Pinpoint the cell where the given text exists, returning its [X, Y] midpoint coordinate. 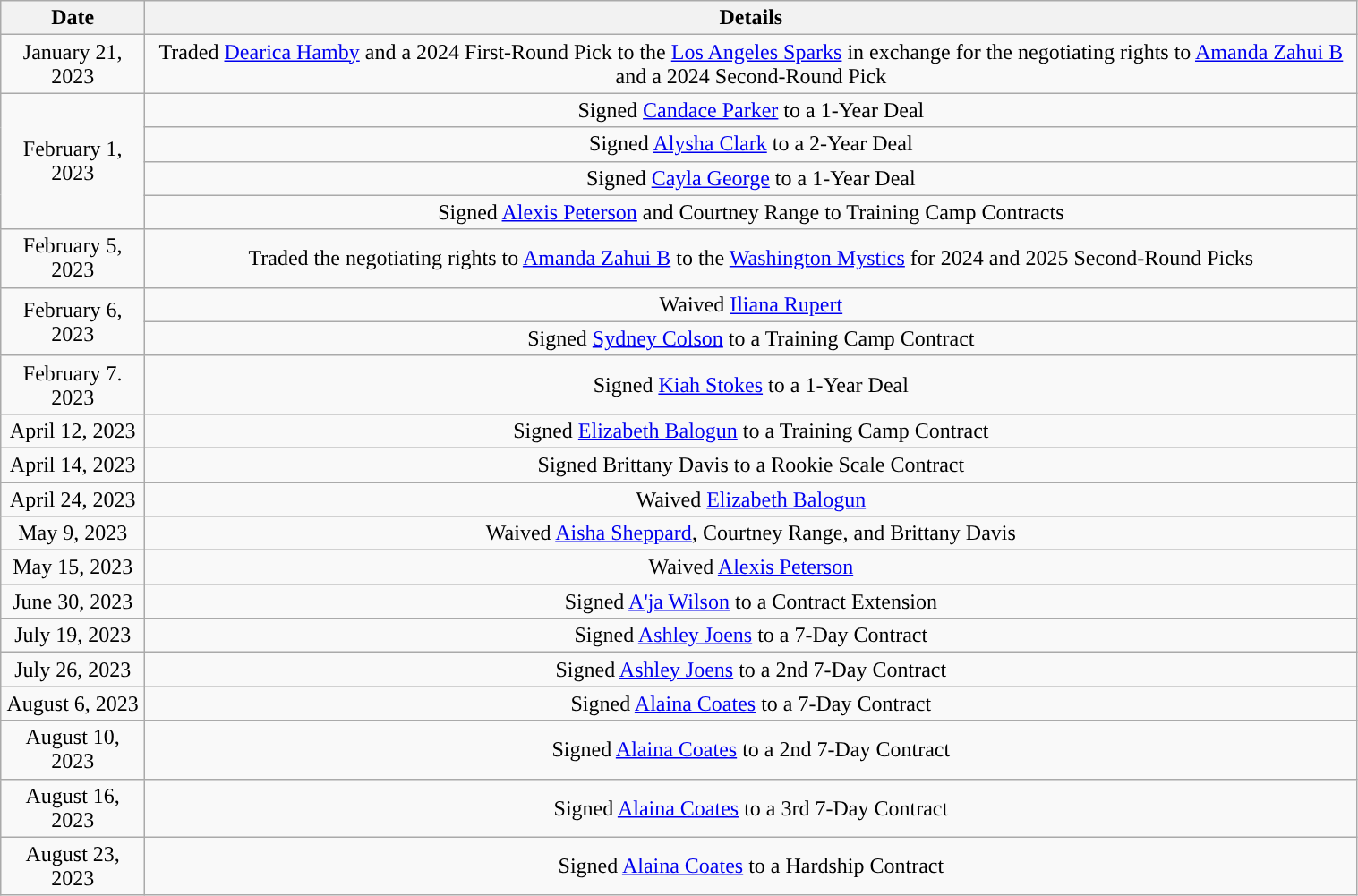
July 26, 2023 [73, 670]
Waived Aisha Sheppard, Courtney Range, and Brittany Davis [751, 533]
February 5, 2023 [73, 258]
Waived Iliana Rupert [751, 304]
Waived Elizabeth Balogun [751, 499]
Signed Ashley Joens to a 2nd 7-Day Contract [751, 670]
Signed Sydney Colson to a Training Camp Contract [751, 338]
Signed Elizabeth Balogun to a Training Camp Contract [751, 431]
Traded the negotiating rights to Amanda Zahui B to the Washington Mystics for 2024 and 2025 Second-Round Picks [751, 258]
Signed Candace Parker to a 1-Year Deal [751, 110]
Waived Alexis Peterson [751, 567]
Details [751, 18]
August 16, 2023 [73, 807]
Signed Alexis Peterson and Courtney Range to Training Camp Contracts [751, 212]
Date [73, 18]
Signed Alaina Coates to a 3rd 7-Day Contract [751, 807]
Signed Kiah Stokes to a 1-Year Deal [751, 385]
Signed Cayla George to a 1-Year Deal [751, 178]
April 14, 2023 [73, 465]
Signed Alysha Clark to a 2-Year Deal [751, 144]
August 10, 2023 [73, 750]
Signed Alaina Coates to a Hardship Contract [751, 866]
February 6, 2023 [73, 321]
July 19, 2023 [73, 636]
Signed A'ja Wilson to a Contract Extension [751, 602]
February 1, 2023 [73, 161]
April 12, 2023 [73, 431]
Signed Brittany Davis to a Rookie Scale Contract [751, 465]
Signed Alaina Coates to a 2nd 7-Day Contract [751, 750]
Signed Ashley Joens to a 7-Day Contract [751, 636]
Signed Alaina Coates to a 7-Day Contract [751, 704]
August 6, 2023 [73, 704]
August 23, 2023 [73, 866]
April 24, 2023 [73, 499]
June 30, 2023 [73, 602]
May 15, 2023 [73, 567]
May 9, 2023 [73, 533]
January 21, 2023 [73, 64]
February 7. 2023 [73, 385]
